Return (X, Y) of the center of cell containing provided text 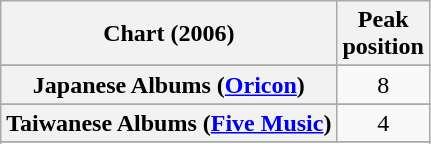
8 (383, 85)
4 (383, 123)
Taiwanese Albums (Five Music) (169, 123)
Peakposition (383, 34)
Japanese Albums (Oricon) (169, 85)
Chart (2006) (169, 34)
